Return the [X, Y] coordinate for the center point of the cell that contains the specified text.  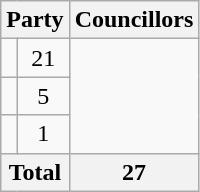
27 [134, 172]
1 [43, 134]
21 [43, 58]
5 [43, 96]
Councillors [134, 20]
Total [35, 172]
Party [35, 20]
